Capture the cell that displays the provided text and extract its [X, Y] central coordinate. 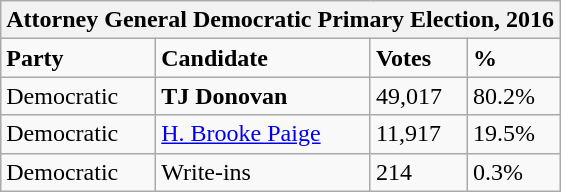
0.3% [514, 172]
80.2% [514, 96]
49,017 [418, 96]
11,917 [418, 134]
Candidate [264, 58]
214 [418, 172]
Party [78, 58]
19.5% [514, 134]
H. Brooke Paige [264, 134]
Votes [418, 58]
Write-ins [264, 172]
Attorney General Democratic Primary Election, 2016 [280, 20]
% [514, 58]
TJ Donovan [264, 96]
